Find where the given text appears and provide that cell's center as [x, y] coordinate. 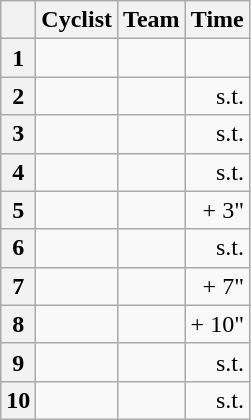
8 [18, 324]
6 [18, 248]
2 [18, 96]
5 [18, 210]
+ 7" [217, 286]
10 [18, 400]
7 [18, 286]
+ 3" [217, 210]
4 [18, 172]
9 [18, 362]
Cyclist [77, 20]
3 [18, 134]
Time [217, 20]
+ 10" [217, 324]
Team [152, 20]
1 [18, 58]
